Determine the (X, Y) coordinate at the center of the cell enclosing the given text.  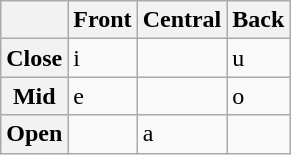
Central (182, 20)
i (102, 58)
Close (34, 58)
u (258, 58)
Open (34, 134)
Back (258, 20)
o (258, 96)
Mid (34, 96)
e (102, 96)
a (182, 134)
Front (102, 20)
